Return [X, Y] of the center of cell containing provided text 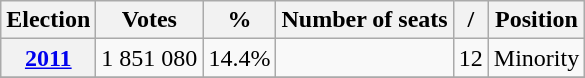
% [240, 20]
1 851 080 [150, 58]
Election [48, 20]
Number of seats [364, 20]
Minority [536, 58]
2011 [48, 58]
12 [470, 58]
Votes [150, 20]
14.4% [240, 58]
/ [470, 20]
Position [536, 20]
